Locate the cell with the specified text and output its (X, Y) center coordinate. 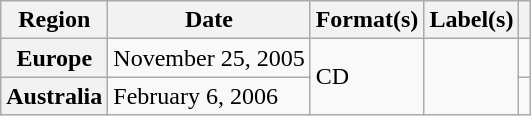
February 6, 2006 (209, 96)
Format(s) (367, 20)
Australia (54, 96)
Label(s) (472, 20)
CD (367, 77)
Region (54, 20)
Europe (54, 58)
Date (209, 20)
November 25, 2005 (209, 58)
